Scan for the cell matching the given text and deliver its (x, y) coordinate at center. 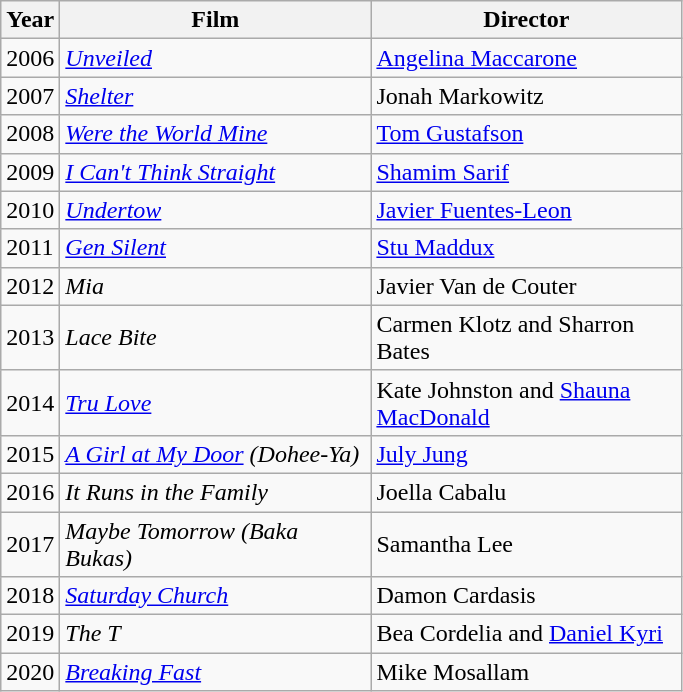
2011 (30, 248)
Breaking Fast (216, 672)
I Can't Think Straight (216, 172)
Javier Fuentes-Leon (526, 210)
2016 (30, 492)
2013 (30, 338)
Shelter (216, 96)
2020 (30, 672)
Saturday Church (216, 596)
It Runs in the Family (216, 492)
2017 (30, 544)
2009 (30, 172)
Kate Johnston and Shauna MacDonald (526, 402)
2012 (30, 286)
Lace Bite (216, 338)
Film (216, 20)
2006 (30, 58)
Stu Maddux (526, 248)
Maybe Tomorrow (Baka Bukas) (216, 544)
The T (216, 634)
Damon Cardasis (526, 596)
Tru Love (216, 402)
2018 (30, 596)
Javier Van de Couter (526, 286)
Shamim Sarif (526, 172)
2010 (30, 210)
2007 (30, 96)
July Jung (526, 454)
Jonah Markowitz (526, 96)
2015 (30, 454)
Gen Silent (216, 248)
2019 (30, 634)
Angelina Maccarone (526, 58)
A Girl at My Door (Dohee-Ya) (216, 454)
Joella Cabalu (526, 492)
2014 (30, 402)
Samantha Lee (526, 544)
Year (30, 20)
Director (526, 20)
Undertow (216, 210)
Carmen Klotz and Sharron Bates (526, 338)
Bea Cordelia and Daniel Kyri (526, 634)
Unveiled (216, 58)
Mike Mosallam (526, 672)
Tom Gustafson (526, 134)
2008 (30, 134)
Were the World Mine (216, 134)
Mia (216, 286)
